Determine the (x, y) coordinate at the center of the cell enclosing the given text.  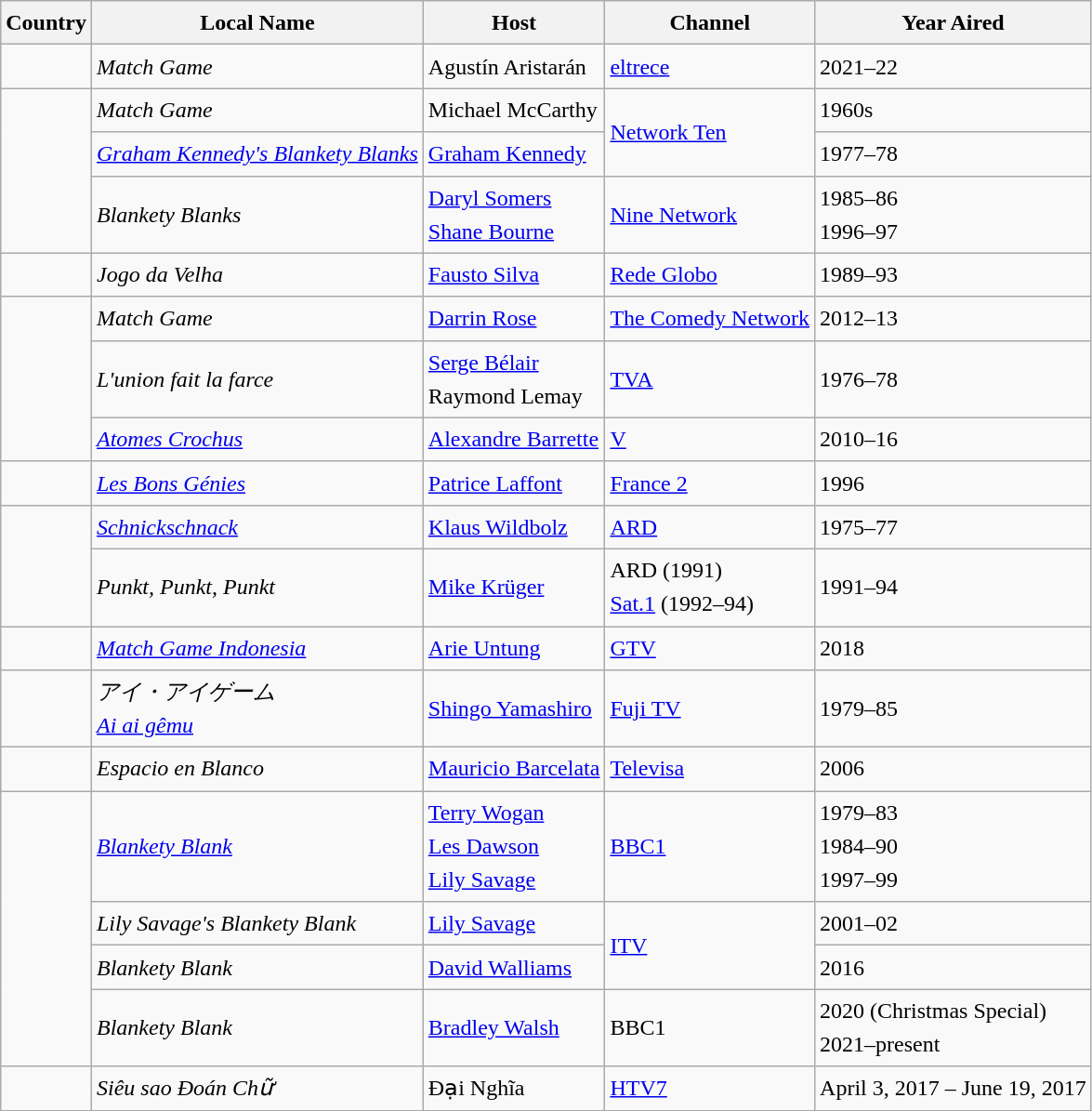
Arie Untung (514, 649)
Michael McCarthy (514, 110)
2001–02 (954, 924)
ITV (710, 946)
ARD (1991)Sat.1 (1992–94) (710, 588)
Fuji TV (710, 708)
Graham Kennedy (514, 154)
France 2 (710, 483)
The Comedy Network (710, 318)
Klaus Wildbolz (514, 526)
Nine Network (710, 214)
David Walliams (514, 967)
Darrin Rose (514, 318)
2012–13 (954, 318)
2021–22 (954, 67)
Mike Krüger (514, 588)
L'union fait la farce (257, 379)
1977–78 (954, 154)
Local Name (257, 22)
April 3, 2017 – June 19, 2017 (954, 1088)
Daryl SomersShane Bourne (514, 214)
Espacio en Blanco (257, 770)
GTV (710, 649)
Jogo da Velha (257, 275)
Mauricio Barcelata (514, 770)
Graham Kennedy's Blankety Blanks (257, 154)
1985–861996–97 (954, 214)
1979–831984–901997–99 (954, 846)
Les Bons Génies (257, 483)
Year Aired (954, 22)
Shingo Yamashiro (514, 708)
アイ・アイゲームAi ai gêmu (257, 708)
Match Game Indonesia (257, 649)
2010–16 (954, 439)
TVA (710, 379)
ARD (710, 526)
Bradley Walsh (514, 1028)
1991–94 (954, 588)
1989–93 (954, 275)
1979–85 (954, 708)
Schnickschnack (257, 526)
Channel (710, 22)
Host (514, 22)
HTV7 (710, 1088)
Country (46, 22)
Terry WoganLes DawsonLily Savage (514, 846)
Network Ten (710, 132)
Punkt, Punkt, Punkt (257, 588)
Televisa (710, 770)
Alexandre Barrette (514, 439)
2020 (Christmas Special)2021–present (954, 1028)
Patrice Laffont (514, 483)
Atomes Crochus (257, 439)
1960s (954, 110)
2016 (954, 967)
Lily Savage (514, 924)
Đại Nghĩa (514, 1088)
Lily Savage's Blankety Blank (257, 924)
V (710, 439)
Siêu sao Đoán Chữ (257, 1088)
1975–77 (954, 526)
eltrece (710, 67)
Fausto Silva (514, 275)
Serge BélairRaymond Lemay (514, 379)
1976–78 (954, 379)
1996 (954, 483)
Agustín Aristarán (514, 67)
Blankety Blanks (257, 214)
2018 (954, 649)
2006 (954, 770)
Rede Globo (710, 275)
